Provide the (X, Y) coordinate of the cell's center where the given text is located.  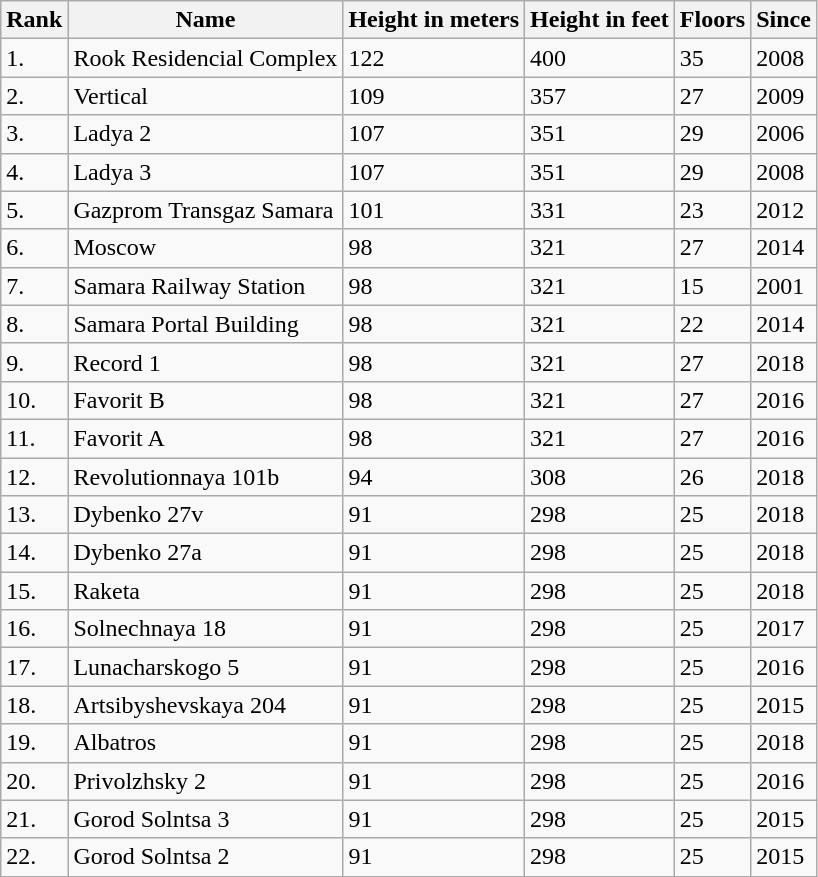
308 (600, 477)
15 (712, 286)
Height in feet (600, 20)
Lunacharskogo 5 (206, 667)
109 (434, 96)
Raketa (206, 591)
Gorod Solntsa 2 (206, 857)
4. (34, 172)
Privolzhsky 2 (206, 781)
22. (34, 857)
3. (34, 134)
Ladya 2 (206, 134)
Vertical (206, 96)
Artsibyshevskaya 204 (206, 705)
101 (434, 210)
10. (34, 400)
19. (34, 743)
331 (600, 210)
122 (434, 58)
Gorod Solntsa 3 (206, 819)
Height in meters (434, 20)
Record 1 (206, 362)
2017 (784, 629)
14. (34, 553)
13. (34, 515)
Samara Railway Station (206, 286)
16. (34, 629)
Revolutionnaya 101b (206, 477)
Since (784, 20)
Ladya 3 (206, 172)
2. (34, 96)
Solnechnaya 18 (206, 629)
15. (34, 591)
35 (712, 58)
Rook Residencial Complex (206, 58)
Dybenko 27v (206, 515)
2001 (784, 286)
Name (206, 20)
Samara Portal Building (206, 324)
6. (34, 248)
20. (34, 781)
21. (34, 819)
2009 (784, 96)
12. (34, 477)
Gazprom Transgaz Samara (206, 210)
9. (34, 362)
7. (34, 286)
2012 (784, 210)
22 (712, 324)
18. (34, 705)
Favorit A (206, 438)
5. (34, 210)
1. (34, 58)
23 (712, 210)
Albatros (206, 743)
Moscow (206, 248)
11. (34, 438)
Favorit B (206, 400)
Dybenko 27a (206, 553)
17. (34, 667)
26 (712, 477)
8. (34, 324)
400 (600, 58)
357 (600, 96)
94 (434, 477)
Floors (712, 20)
2006 (784, 134)
Rank (34, 20)
